Identify which cell holds the provided text, then report its [x, y] central coordinate. 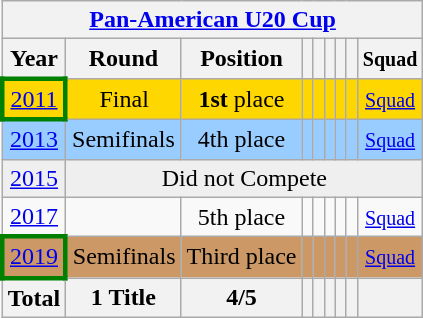
1 Title [124, 298]
2015 [34, 178]
Final [124, 98]
1st place [242, 98]
4/5 [242, 298]
2013 [34, 139]
5th place [242, 217]
2011 [34, 98]
4th place [242, 139]
Round [124, 59]
Year [34, 59]
Did not Compete [244, 178]
Pan-American U20 Cup [212, 20]
Total [34, 298]
2019 [34, 258]
Position [242, 59]
2017 [34, 217]
Third place [242, 258]
